Scan for the cell matching the given text and deliver its (x, y) coordinate at center. 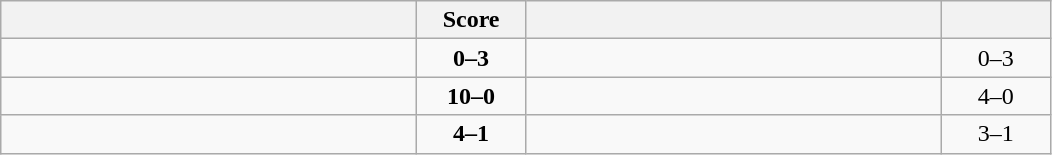
3–1 (996, 134)
4–1 (472, 134)
4–0 (996, 96)
10–0 (472, 96)
Score (472, 20)
